Pinpoint the cell where the given text exists, returning its [x, y] midpoint coordinate. 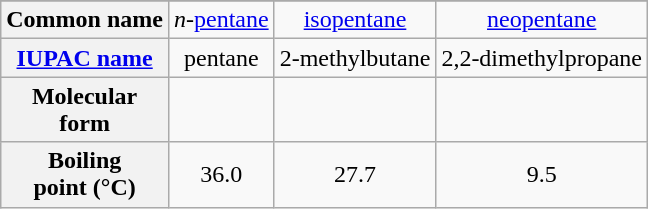
IUPAC name [85, 58]
36.0 [221, 174]
2-methylbutane [355, 58]
Boilingpoint (°C) [85, 174]
n-pentane [221, 20]
isopentane [355, 20]
Common name [85, 20]
Molecularform [85, 110]
neopentane [542, 20]
9.5 [542, 174]
2,2-dimethylpropane [542, 58]
27.7 [355, 174]
pentane [221, 58]
